Scan for the cell matching the given text and deliver its (x, y) coordinate at center. 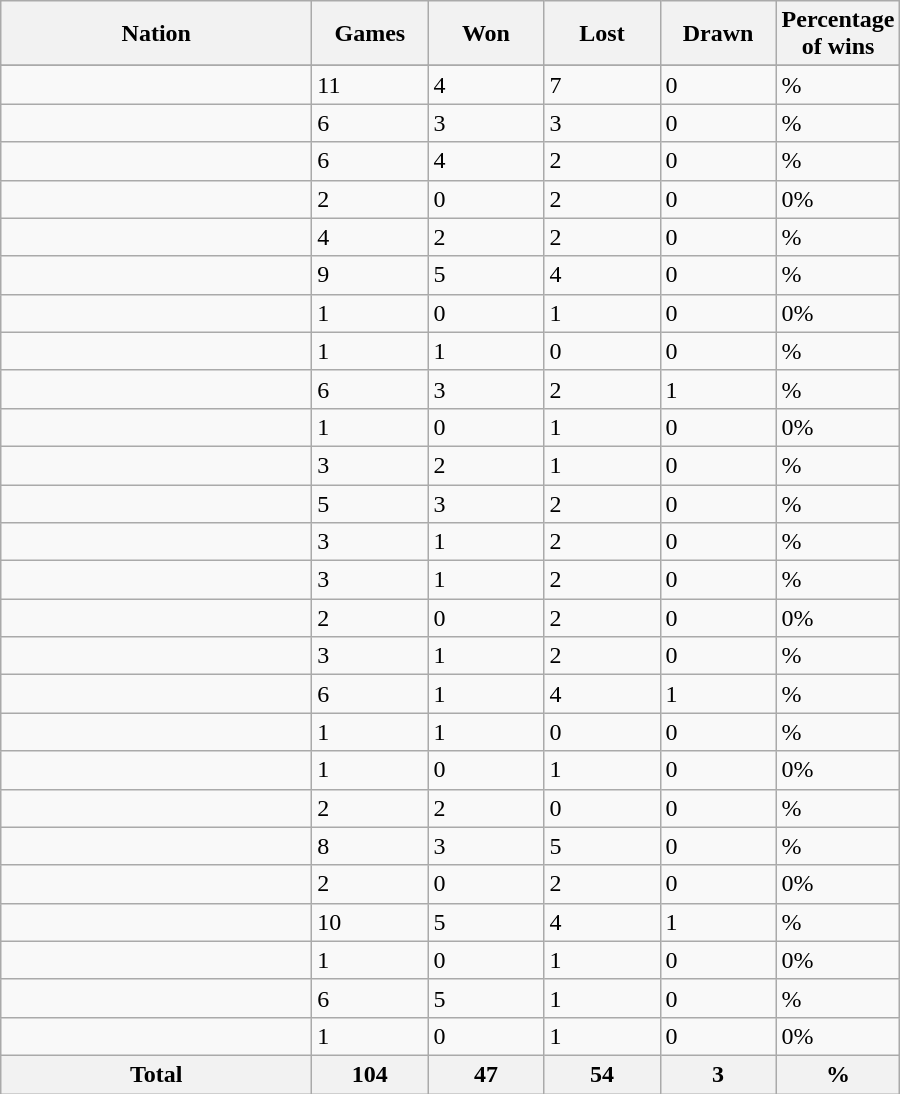
11 (370, 85)
54 (602, 1074)
Games (370, 34)
Percentage of wins (838, 34)
8 (370, 846)
9 (370, 275)
104 (370, 1074)
7 (602, 85)
Nation (156, 34)
Drawn (718, 34)
Won (486, 34)
10 (370, 922)
Lost (602, 34)
47 (486, 1074)
Total (156, 1074)
